Return the (x, y) coordinate for the center point of the cell that contains the specified text.  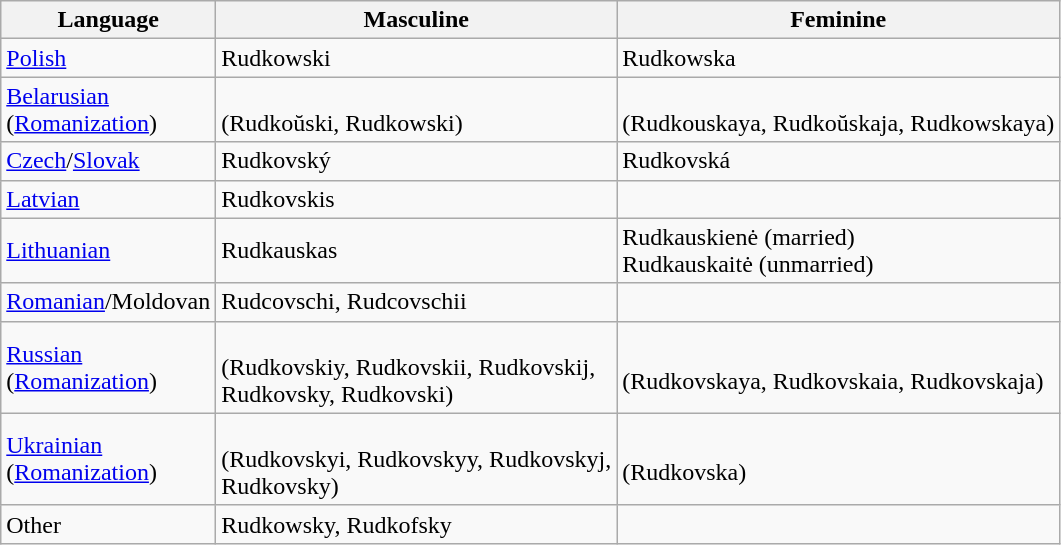
(Rudkovskiy, Rudkovskii, Rudkovskij, Rudkovsky, Rudkovski) (416, 367)
Language (108, 20)
(Rudkovskyi, Rudkovskyy, Rudkovskyj, Rudkovsky) (416, 459)
(Rudkovskaya, Rudkovskaia, Rudkovskaja) (838, 367)
Rudkovský (416, 161)
Rudkauskienė (married) Rudkauskaitė (unmarried) (838, 250)
Other (108, 524)
Rudcovschi, Rudcovschii (416, 302)
Romanian/Moldovan (108, 302)
Feminine (838, 20)
Masculine (416, 20)
Latvian (108, 199)
Rudkowska (838, 58)
(Rudkouskaya, Rudkoŭskaja, Rudkowskaya) (838, 110)
Rudkowski (416, 58)
Rudkovská (838, 161)
Lithuanian (108, 250)
(Rudkovska) (838, 459)
(Rudkoŭski, Rudkowski) (416, 110)
Czech/Slovak (108, 161)
Rudkovskis (416, 199)
Rudkowsky, Rudkofsky (416, 524)
Russian (Romanization) (108, 367)
Polish (108, 58)
Ukrainian (Romanization) (108, 459)
Belarusian (Romanization) (108, 110)
Rudkauskas (416, 250)
